Output the [x, y] coordinate of the center of the cell containing the given text.  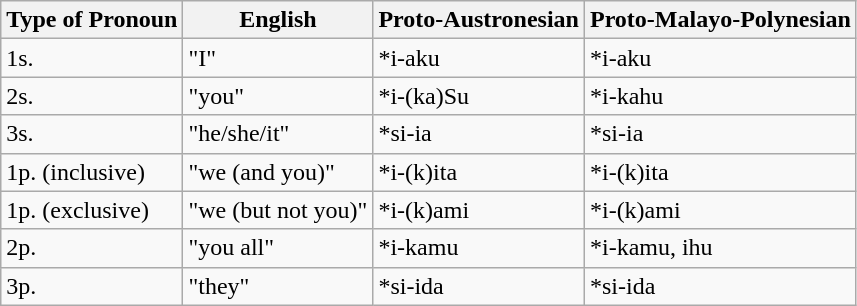
2p. [92, 248]
Type of Pronoun [92, 20]
"you all" [278, 248]
1p. (exclusive) [92, 210]
"they" [278, 286]
"I" [278, 58]
"we (and you)" [278, 172]
*i-kahu [720, 96]
*i-(ka)Su [479, 96]
1p. (inclusive) [92, 172]
Proto-Austronesian [479, 20]
Proto-Malayo-Polynesian [720, 20]
*i-kamu, ihu [720, 248]
English [278, 20]
2s. [92, 96]
3s. [92, 134]
*i-kamu [479, 248]
"we (but not you)" [278, 210]
"you" [278, 96]
1s. [92, 58]
3p. [92, 286]
"he/she/it" [278, 134]
